Identify which cell holds the provided text, then report its (x, y) central coordinate. 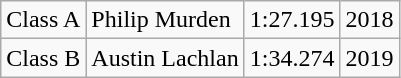
Class B (44, 58)
Philip Murden (165, 20)
2018 (370, 20)
1:34.274 (292, 58)
2019 (370, 58)
Class A (44, 20)
1:27.195 (292, 20)
Austin Lachlan (165, 58)
